Provide the [X, Y] coordinate of the cell's center where the given text is located.  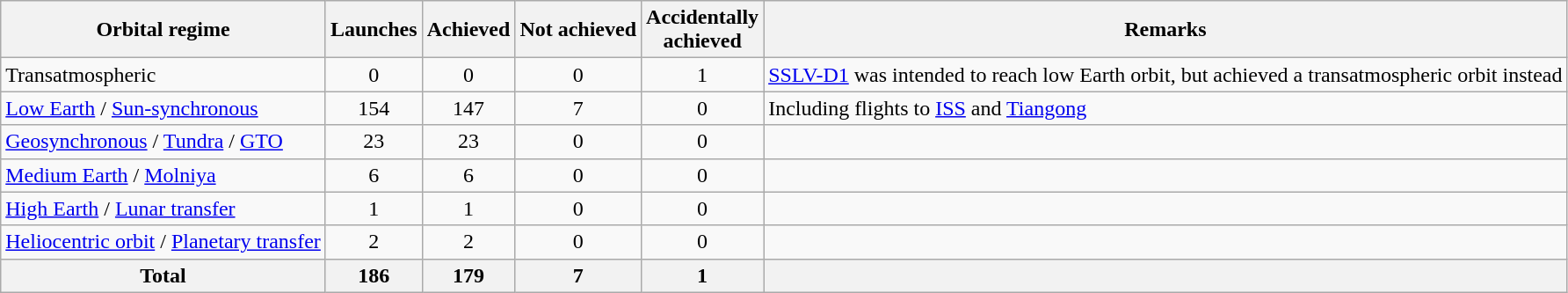
High Earth / Lunar transfer [163, 209]
Medium Earth / Molniya [163, 175]
Heliocentric orbit / Planetary transfer [163, 242]
Low Earth / Sun-synchronous [163, 108]
179 [468, 275]
Orbital regime [163, 30]
Not achieved [578, 30]
154 [374, 108]
Including flights to ISS and Tiangong [1165, 108]
SSLV-D1 was intended to reach low Earth orbit, but achieved a transatmospheric orbit instead [1165, 75]
Launches [374, 30]
Accidentally achieved [703, 30]
147 [468, 108]
Geosynchronous / Tundra / GTO [163, 142]
Total [163, 275]
Remarks [1165, 30]
Transatmospheric [163, 75]
Achieved [468, 30]
186 [374, 275]
